Scan for the cell matching the given text and deliver its (x, y) coordinate at center. 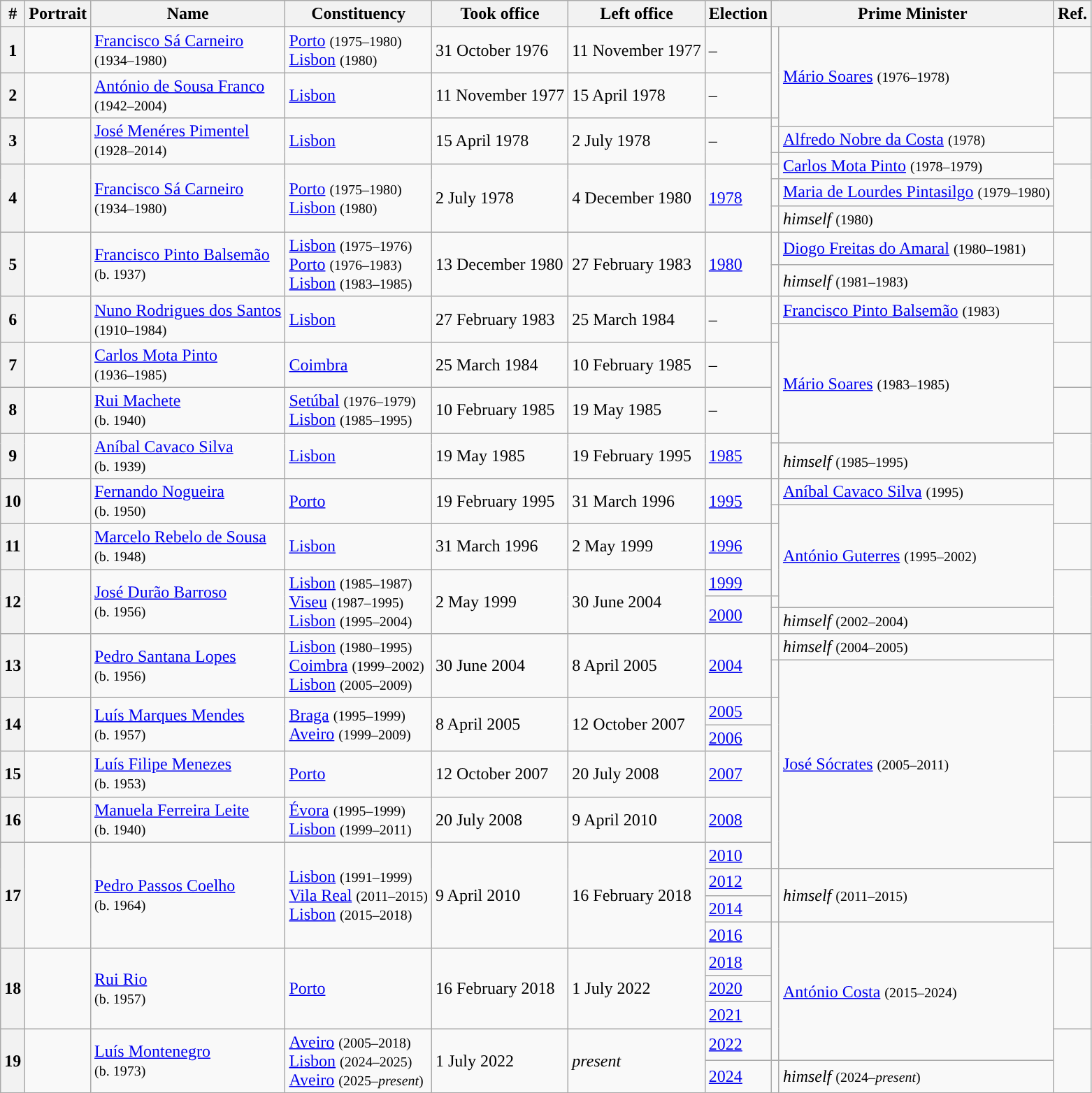
12 (13, 602)
himself (2004–2005) (916, 647)
Election (738, 14)
1996 (738, 546)
2010 (738, 855)
Diogo Freitas do Amaral (1980–1981) (916, 248)
José Sócrates (2005–2011) (916, 765)
Pedro Santana Lopes(b. 1956) (187, 666)
José Menéres Pimentel(1928–2014) (187, 141)
Lisbon (1985–1987)Viseu (1987–1995)Lisbon (1995–2004) (358, 602)
7 (13, 365)
1995 (738, 502)
1978 (738, 198)
António de Sousa Franco(1942–2004) (187, 95)
31 October 1976 (499, 50)
4 December 1980 (636, 198)
Carlos Mota Pinto (1978–1979) (916, 166)
present (636, 1061)
2022 (738, 1045)
2007 (738, 774)
14 (13, 725)
Aveiro (2005–2018)Lisbon (2024–2025)Aveiro (2025–present) (358, 1061)
Mário Soares (1983–1985) (916, 383)
Left office (636, 14)
# (13, 14)
Marcelo Rebelo de Sousa(b. 1948) (187, 546)
Aníbal Cavaco Silva(b. 1939) (187, 456)
José Durão Barroso(b. 1956) (187, 602)
Lisbon (1980–1995)Coimbra (1999–2002)Lisbon (2005–2009) (358, 666)
Prime Minister (912, 14)
Rui Rio(b. 1957) (187, 988)
Ref. (1072, 14)
8 (13, 410)
Luís Montenegro(b. 1973) (187, 1061)
10 (13, 502)
Francisco Pinto Balsemão (1983) (916, 310)
13 (13, 666)
Lisbon (1991–1999)Vila Real (2011–2015)Lisbon (2015–2018) (358, 895)
2024 (738, 1077)
15 (13, 774)
Mário Soares (1976–1978) (916, 77)
2008 (738, 819)
1 (13, 50)
Nuno Rodrigues dos Santos(1910–1984) (187, 319)
17 (13, 895)
António Guterres (1995–2002) (916, 556)
Braga (1995–1999)Aveiro (1999–2009) (358, 725)
2006 (738, 738)
5 (13, 264)
himself (1980) (916, 219)
himself (2011–2015) (916, 895)
himself (1981–1983) (916, 280)
Constituency (358, 14)
himself (2002–2004) (916, 621)
2000 (738, 615)
Luís Filipe Menezes(b. 1953) (187, 774)
Fernando Nogueira(b. 1950) (187, 502)
Maria de Lourdes Pintasilgo (1979–1980) (916, 192)
António Costa (2015–2024) (916, 991)
19 (13, 1061)
2018 (738, 962)
Name (187, 14)
2 (13, 95)
Took office (499, 14)
Pedro Passos Coelho(b. 1964) (187, 895)
2012 (738, 882)
13 December 1980 (499, 264)
4 (13, 198)
Francisco Pinto Balsemão(b. 1937) (187, 264)
2016 (738, 935)
Coimbra (358, 365)
Rui Machete(b. 1940) (187, 410)
Manuela Ferreira Leite(b. 1940) (187, 819)
Setúbal (1976–1979)Lisbon (1985–1995) (358, 410)
Portrait (58, 14)
9 (13, 456)
3 (13, 141)
11 (13, 546)
2004 (738, 666)
6 (13, 319)
Carlos Mota Pinto(1936–1985) (187, 365)
18 (13, 988)
Luís Marques Mendes(b. 1957) (187, 725)
2014 (738, 909)
2020 (738, 988)
himself (2024–present) (916, 1077)
Lisbon (1975–1976)Porto (1976–1983)Lisbon (1983–1985) (358, 264)
himself (1985–1995) (916, 461)
Évora (1995–1999)Lisbon (1999–2011) (358, 819)
1985 (738, 456)
Aníbal Cavaco Silva (1995) (916, 492)
16 (13, 819)
2005 (738, 711)
1999 (738, 583)
2021 (738, 1015)
1980 (738, 264)
Alfredo Nobre da Costa (1978) (916, 139)
